Capture the cell that displays the provided text and extract its (x, y) central coordinate. 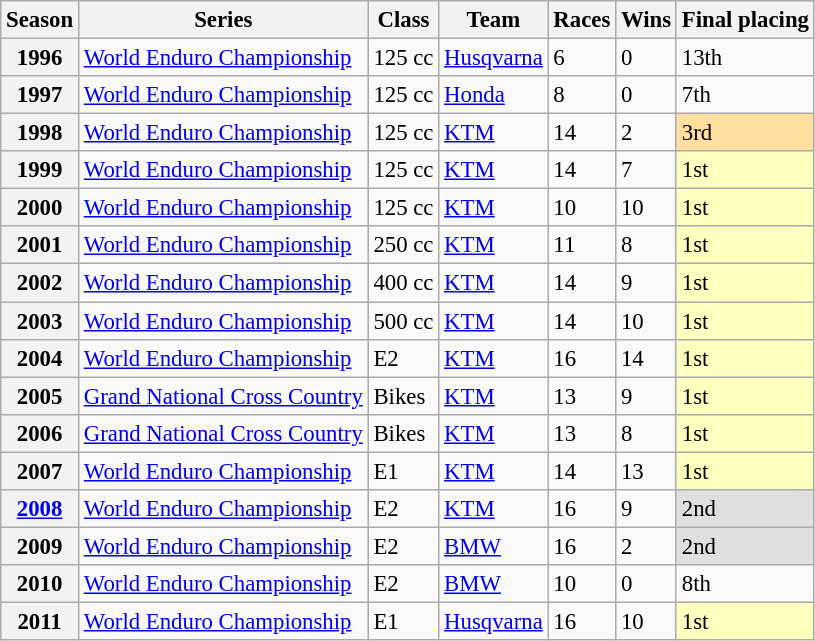
11 (582, 245)
2006 (40, 433)
Team (494, 20)
13th (745, 58)
Honda (494, 95)
Class (404, 20)
250 cc (404, 245)
8th (745, 584)
1997 (40, 95)
7 (646, 170)
1998 (40, 133)
2004 (40, 358)
2001 (40, 245)
Wins (646, 20)
2005 (40, 396)
2011 (40, 621)
1996 (40, 58)
2007 (40, 471)
2003 (40, 321)
Races (582, 20)
7th (745, 95)
2000 (40, 208)
Series (223, 20)
2002 (40, 283)
Final placing (745, 20)
2009 (40, 546)
1999 (40, 170)
500 cc (404, 321)
Season (40, 20)
6 (582, 58)
2010 (40, 584)
3rd (745, 133)
400 cc (404, 283)
2008 (40, 509)
